Return (X, Y) of the center of cell containing provided text 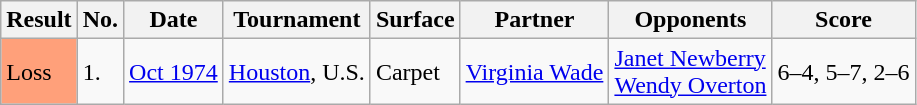
6–4, 5–7, 2–6 (844, 72)
1. (100, 72)
Surface (415, 20)
Houston, U.S. (296, 72)
Janet Newberry Wendy Overton (690, 72)
Result (39, 20)
Loss (39, 72)
Opponents (690, 20)
No. (100, 20)
Oct 1974 (174, 72)
Score (844, 20)
Virginia Wade (534, 72)
Tournament (296, 20)
Carpet (415, 72)
Date (174, 20)
Partner (534, 20)
